Identify which cell holds the provided text, then report its (x, y) central coordinate. 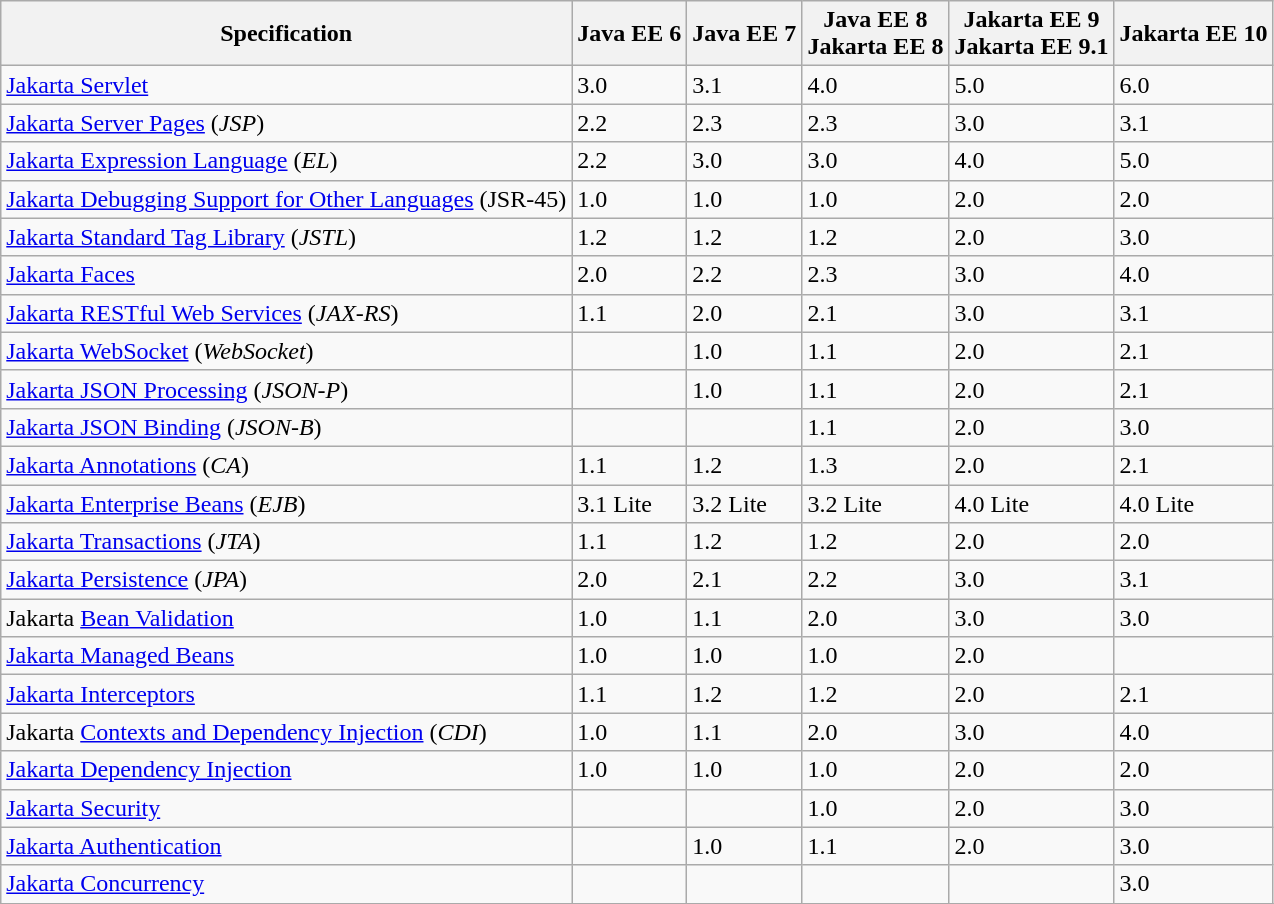
1.3 (876, 465)
Jakarta Annotations (CA) (286, 465)
Java EE 6 (630, 34)
6.0 (1194, 85)
Specification (286, 34)
Jakarta Bean Validation (286, 618)
Jakarta WebSocket (WebSocket) (286, 351)
3.1 Lite (630, 503)
Jakarta Enterprise Beans (EJB) (286, 503)
Jakarta Security (286, 808)
Jakarta Managed Beans (286, 656)
Jakarta Standard Tag Library (JSTL) (286, 237)
Jakarta Expression Language (EL) (286, 161)
Jakarta Interceptors (286, 694)
Jakarta EE 9Jakarta EE 9.1 (1032, 34)
Jakarta Debugging Support for Other Languages (JSR-45) (286, 199)
Jakarta Faces (286, 275)
Jakarta Dependency Injection (286, 770)
Jakarta JSON Processing (JSON-P) (286, 389)
Jakarta JSON Binding (JSON-B) (286, 427)
Jakarta Persistence (JPA) (286, 580)
Jakarta Concurrency (286, 884)
Jakarta EE 10 (1194, 34)
Jakarta Servlet (286, 85)
Jakarta Contexts and Dependency Injection (CDI) (286, 732)
Java EE 7 (744, 34)
Jakarta Transactions (JTA) (286, 542)
Java EE 8Jakarta EE 8 (876, 34)
Jakarta RESTful Web Services (JAX-RS) (286, 313)
Jakarta Authentication (286, 846)
Jakarta Server Pages (JSP) (286, 123)
